From the cell containing the given text, extract its center point as (x, y) coordinate. 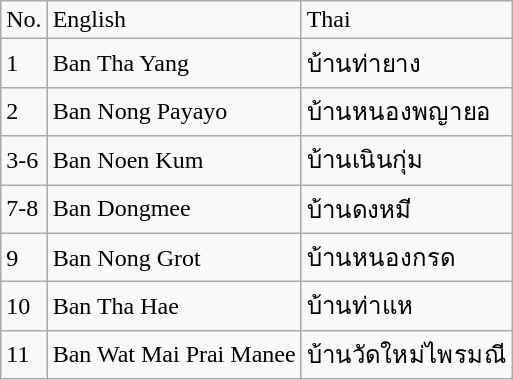
บ้านหนองพญายอ (406, 112)
บ้านดงหมี (406, 208)
Ban Dongmee (174, 208)
Ban Tha Yang (174, 64)
Ban Nong Grot (174, 258)
7-8 (24, 208)
English (174, 20)
10 (24, 306)
Thai (406, 20)
บ้านท่ายาง (406, 64)
No. (24, 20)
1 (24, 64)
3-6 (24, 160)
2 (24, 112)
Ban Nong Payayo (174, 112)
บ้านเนินกุ่ม (406, 160)
11 (24, 354)
บ้านหนองกรด (406, 258)
9 (24, 258)
Ban Tha Hae (174, 306)
Ban Noen Kum (174, 160)
บ้านท่าแห (406, 306)
Ban Wat Mai Prai Manee (174, 354)
บ้านวัดใหม่ไพรมณี (406, 354)
